Detect which cell encompasses the target text, then output its [x, y] center coordinate. 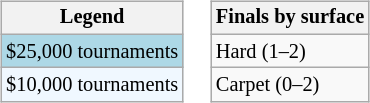
Finals by surface [290, 18]
Legend [92, 18]
$10,000 tournaments [92, 85]
Hard (1–2) [290, 51]
$25,000 tournaments [92, 51]
Carpet (0–2) [290, 85]
